Output the [x, y] coordinate of the center of the cell containing the given text.  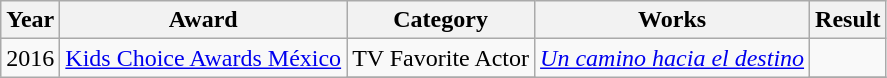
Works [672, 20]
Year [30, 20]
TV Favorite Actor [441, 58]
Un camino hacia el destino [672, 58]
Result [848, 20]
2016 [30, 58]
Award [204, 20]
Kids Choice Awards México [204, 58]
Category [441, 20]
